Search for the cell housing the specified text and yield its (x, y) center coordinate. 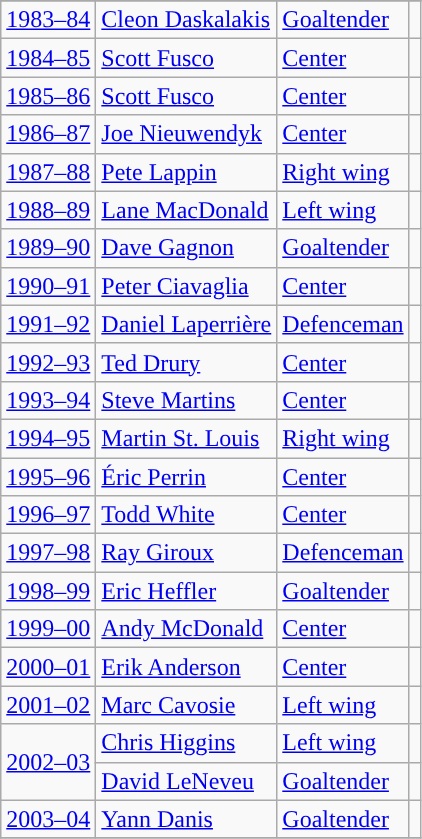
1984–85 (48, 58)
2003–04 (48, 819)
1995–96 (48, 477)
Martin St. Louis (186, 438)
Ray Giroux (186, 553)
1988–89 (48, 210)
Joe Nieuwendyk (186, 134)
Eric Heffler (186, 591)
Lane MacDonald (186, 210)
1989–90 (48, 248)
Pete Lappin (186, 172)
1990–91 (48, 286)
Daniel Laperrière (186, 324)
1999–00 (48, 629)
1997–98 (48, 553)
Marc Cavosie (186, 705)
Andy McDonald (186, 629)
2002–03 (48, 762)
1983–84 (48, 20)
Todd White (186, 515)
1992–93 (48, 362)
Steve Martins (186, 400)
Éric Perrin (186, 477)
1996–97 (48, 515)
1993–94 (48, 400)
Cleon Daskalakis (186, 20)
Dave Gagnon (186, 248)
Erik Anderson (186, 667)
1994–95 (48, 438)
1991–92 (48, 324)
Chris Higgins (186, 743)
2000–01 (48, 667)
1998–99 (48, 591)
David LeNeveu (186, 781)
1986–87 (48, 134)
Yann Danis (186, 819)
2001–02 (48, 705)
Peter Ciavaglia (186, 286)
1985–86 (48, 96)
Ted Drury (186, 362)
1987–88 (48, 172)
